Output the [x, y] coordinate of the center of the cell containing the given text.  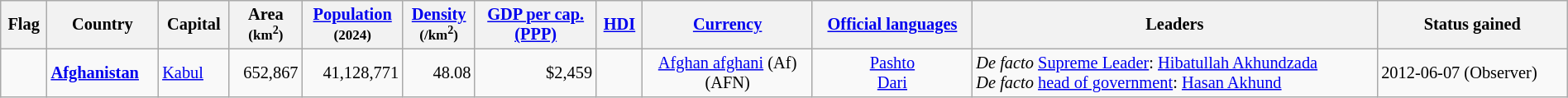
Kabul [194, 72]
HDI [619, 25]
652,867 [265, 72]
Country [103, 25]
Flag [24, 25]
2012-06-07 (Observer) [1472, 72]
Status gained [1472, 25]
41,128,771 [352, 72]
De facto Supreme Leader: Hibatullah AkhundzadaDe facto head of government: Hasan Akhund [1174, 72]
Leaders [1174, 25]
GDP per cap.(PPP) [536, 25]
Afghan afghani (Af) (AFN) [728, 72]
48.08 [438, 72]
Currency [728, 25]
$2,459 [536, 72]
Density(/km2) [438, 25]
Capital [194, 25]
Population(2024) [352, 25]
Area(km2) [265, 25]
PashtoDari [892, 72]
Official languages [892, 25]
Afghanistan [103, 72]
